Search for the cell housing the specified text and yield its [x, y] center coordinate. 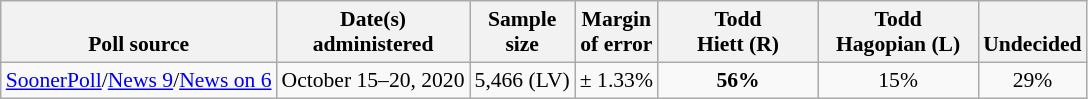
± 1.33% [616, 80]
October 15–20, 2020 [374, 80]
ToddHiett (R) [738, 32]
ToddHagopian (L) [898, 32]
15% [898, 80]
29% [1032, 80]
5,466 (LV) [522, 80]
56% [738, 80]
Undecided [1032, 32]
Samplesize [522, 32]
Poll source [139, 32]
Marginof error [616, 32]
SoonerPoll/News 9/News on 6 [139, 80]
Date(s)administered [374, 32]
